Find where the given text appears and provide that cell's center as (X, Y) coordinate. 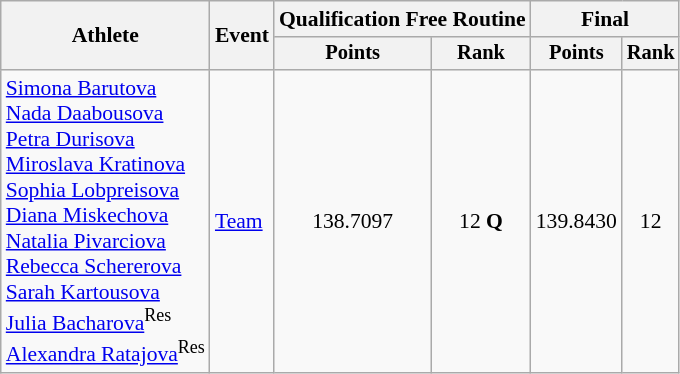
139.8430 (576, 221)
Qualification Free Routine (402, 19)
Athlete (106, 36)
Final (606, 19)
Event (242, 36)
138.7097 (352, 221)
12 (651, 221)
12 Q (480, 221)
Team (242, 221)
